Return [x, y] of the center of cell containing provided text 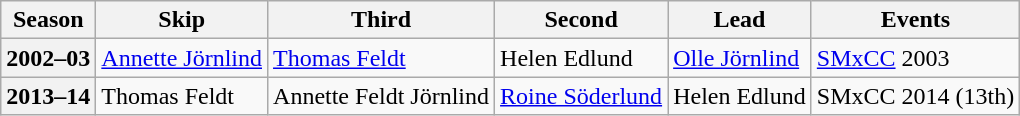
2013–14 [48, 96]
Events [915, 20]
Lead [740, 20]
SMxCC 2003 [915, 58]
Second [582, 20]
Season [48, 20]
Annette Feldt Jörnlind [382, 96]
2002–03 [48, 58]
SMxCC 2014 (13th) [915, 96]
Roine Söderlund [582, 96]
Third [382, 20]
Annette Jörnlind [182, 58]
Skip [182, 20]
Olle Jörnlind [740, 58]
